From the cell containing the given text, extract its center point as (X, Y) coordinate. 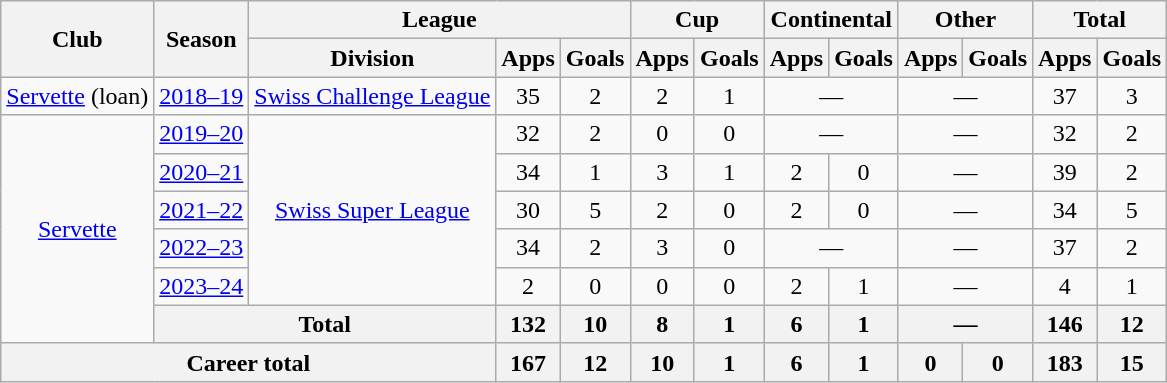
2021–22 (202, 210)
2019–20 (202, 134)
Servette (78, 229)
39 (1065, 172)
2020–21 (202, 172)
Career total (248, 362)
Club (78, 39)
Swiss Super League (372, 210)
2018–19 (202, 96)
15 (1132, 362)
146 (1065, 324)
4 (1065, 286)
Other (965, 20)
183 (1065, 362)
35 (528, 96)
League (440, 20)
Swiss Challenge League (372, 96)
Season (202, 39)
30 (528, 210)
Cup (697, 20)
167 (528, 362)
2022–23 (202, 248)
8 (662, 324)
Servette (loan) (78, 96)
2023–24 (202, 286)
Division (372, 58)
Continental (831, 20)
132 (528, 324)
